Extract the [x, y] coordinate from the center of the cell holding the provided text.  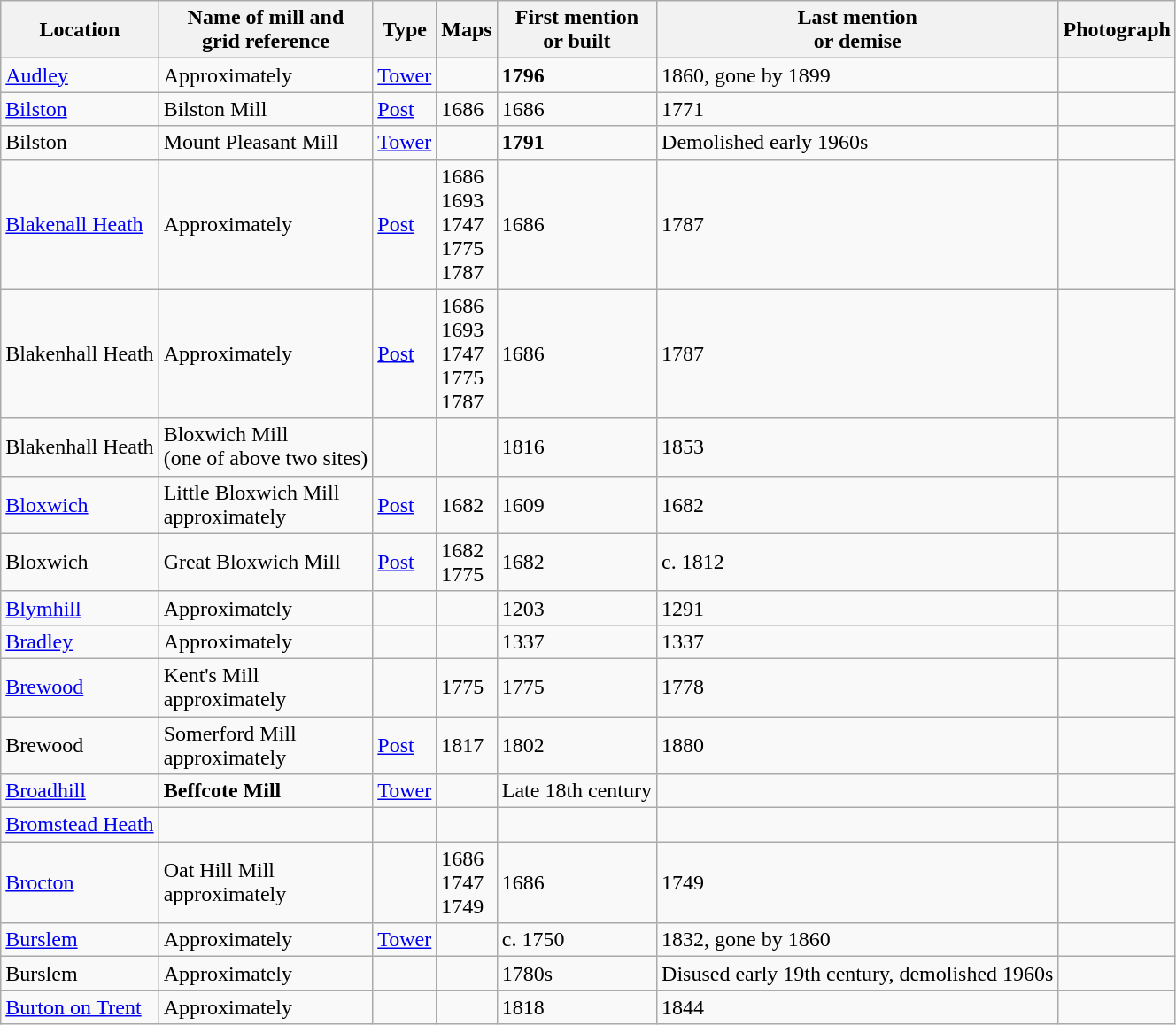
1860, gone by 1899 [857, 75]
First mentionor built [576, 30]
1749 [857, 882]
Oat Hill Millapproximately [266, 882]
Name of mill andgrid reference [266, 30]
1880 [857, 744]
1818 [576, 1007]
1291 [857, 608]
1816 [576, 446]
Mount Pleasant Mill [266, 143]
Kent's Millapproximately [266, 687]
Brocton [80, 882]
Demolished early 1960s [857, 143]
Great Bloxwich Mill [266, 562]
Bilston Mill [266, 109]
1780s [576, 974]
1771 [857, 109]
Bradley [80, 641]
168617471749 [467, 882]
1832, gone by 1860 [857, 940]
Last mention or demise [857, 30]
Type [405, 30]
1853 [857, 446]
1791 [576, 143]
Audley [80, 75]
Disused early 19th century, demolished 1960s [857, 974]
16821775 [467, 562]
c. 1750 [576, 940]
1802 [576, 744]
Blakenall Heath [80, 224]
Late 18th century [576, 791]
Bromstead Heath [80, 825]
1609 [576, 505]
1817 [467, 744]
Bloxwich Mill(one of above two sites) [266, 446]
Burton on Trent [80, 1007]
Beffcote Mill [266, 791]
1203 [576, 608]
c. 1812 [857, 562]
Somerford Millapproximately [266, 744]
1796 [576, 75]
Broadhill [80, 791]
Blymhill [80, 608]
1844 [857, 1007]
Location [80, 30]
Maps [467, 30]
1778 [857, 687]
Photograph [1117, 30]
Little Bloxwich Millapproximately [266, 505]
